Locate the cell with the specified text and output its [X, Y] center coordinate. 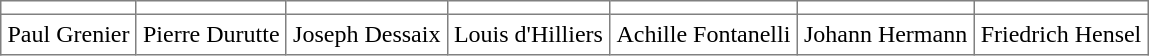
Achille Fontanelli [704, 34]
Pierre Durutte [211, 34]
Joseph Dessaix [366, 34]
Friedrich Hensel [1061, 34]
Paul Grenier [68, 34]
Louis d'Hilliers [528, 34]
Johann Hermann [886, 34]
